Provide the [X, Y] coordinate of the cell's center where the given text is located.  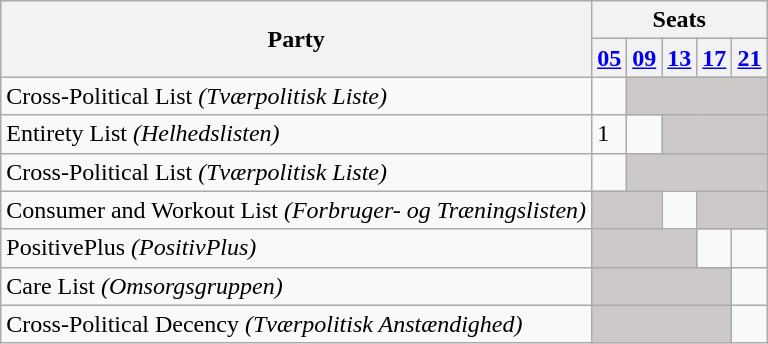
Consumer and Workout List (Forbruger- og Træningslisten) [296, 210]
Party [296, 39]
Seats [680, 20]
21 [750, 58]
09 [644, 58]
17 [714, 58]
Care List (Omsorgsgruppen) [296, 286]
PositivePlus (PositivPlus) [296, 248]
1 [610, 134]
Entirety List (Helhedslisten) [296, 134]
05 [610, 58]
13 [680, 58]
Cross-Political Decency (Tværpolitisk Anstændighed) [296, 324]
